From the cell containing the given text, extract its center point as [X, Y] coordinate. 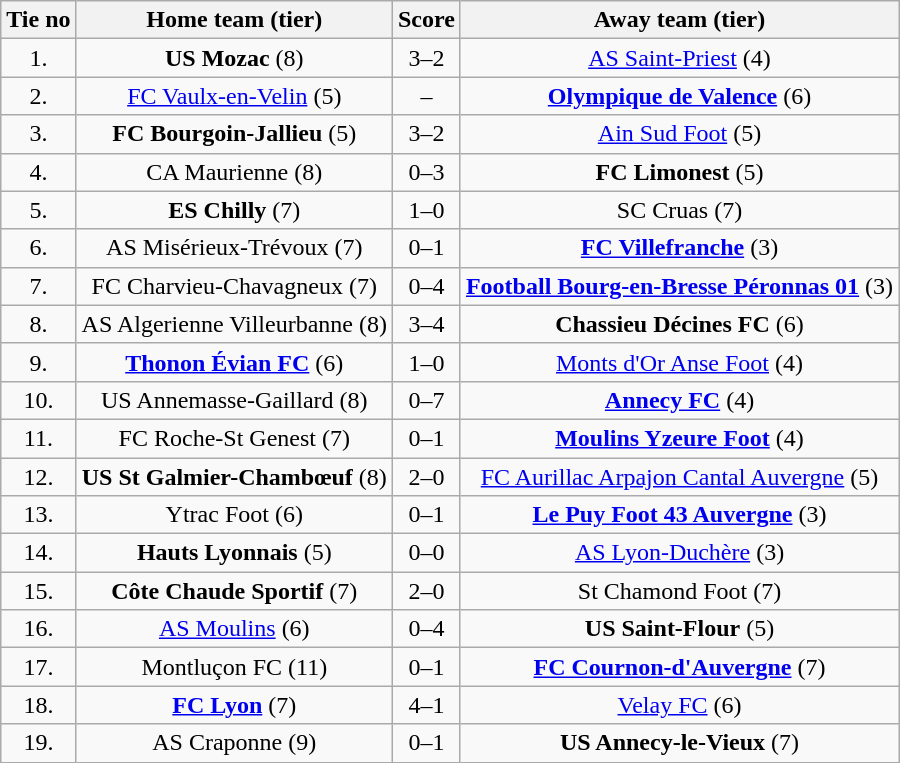
3–4 [426, 324]
Annecy FC (4) [679, 400]
Chassieu Décines FC (6) [679, 324]
10. [38, 400]
4–1 [426, 705]
0–0 [426, 553]
Montluçon FC (11) [234, 667]
Moulins Yzeure Foot (4) [679, 438]
US St Galmier-Chambœuf (8) [234, 477]
AS Saint-Priest (4) [679, 58]
FC Cournon-d'Auvergne (7) [679, 667]
Ytrac Foot (6) [234, 515]
FC Villefranche (3) [679, 248]
16. [38, 629]
19. [38, 743]
Away team (tier) [679, 20]
AS Misérieux-Trévoux (7) [234, 248]
Thonon Évian FC (6) [234, 362]
17. [38, 667]
Velay FC (6) [679, 705]
Hauts Lyonnais (5) [234, 553]
US Saint-Flour (5) [679, 629]
0–7 [426, 400]
6. [38, 248]
Le Puy Foot 43 Auvergne (3) [679, 515]
Côte Chaude Sportif (7) [234, 591]
US Annecy-le-Vieux (7) [679, 743]
US Mozac (8) [234, 58]
18. [38, 705]
Tie no [38, 20]
Ain Sud Foot (5) [679, 134]
SC Cruas (7) [679, 210]
Home team (tier) [234, 20]
FC Roche-St Genest (7) [234, 438]
15. [38, 591]
FC Aurillac Arpajon Cantal Auvergne (5) [679, 477]
3. [38, 134]
1. [38, 58]
AS Moulins (6) [234, 629]
St Chamond Foot (7) [679, 591]
14. [38, 553]
CA Maurienne (8) [234, 172]
FC Limonest (5) [679, 172]
9. [38, 362]
Monts d'Or Anse Foot (4) [679, 362]
US Annemasse-Gaillard (8) [234, 400]
FC Lyon (7) [234, 705]
ES Chilly (7) [234, 210]
2. [38, 96]
5. [38, 210]
12. [38, 477]
Olympique de Valence (6) [679, 96]
Football Bourg-en-Bresse Péronnas 01 (3) [679, 286]
FC Charvieu-Chavagneux (7) [234, 286]
FC Bourgoin-Jallieu (5) [234, 134]
FC Vaulx-en-Velin (5) [234, 96]
13. [38, 515]
8. [38, 324]
AS Craponne (9) [234, 743]
Score [426, 20]
7. [38, 286]
0–3 [426, 172]
4. [38, 172]
AS Lyon-Duchère (3) [679, 553]
– [426, 96]
11. [38, 438]
AS Algerienne Villeurbanne (8) [234, 324]
